Search for the cell housing the specified text and yield its (x, y) center coordinate. 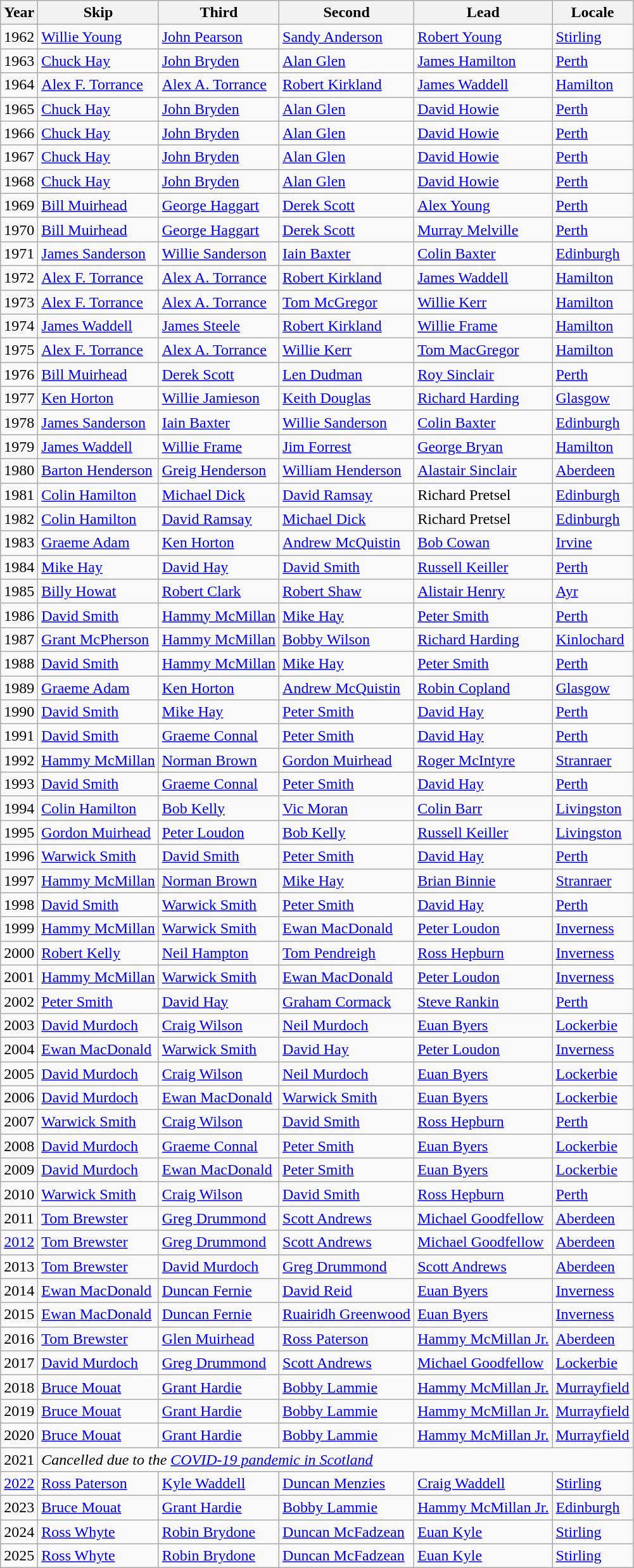
2020 (19, 1435)
1987 (19, 639)
David Reid (347, 1291)
1990 (19, 712)
1981 (19, 495)
1984 (19, 567)
2022 (19, 1484)
1997 (19, 881)
Sandy Anderson (347, 37)
Glen Muirhead (219, 1339)
1991 (19, 736)
Tom McGregor (347, 302)
Duncan Menzies (347, 1484)
1993 (19, 784)
1971 (19, 253)
2016 (19, 1339)
Greig Henderson (219, 471)
John Pearson (219, 37)
1970 (19, 229)
1962 (19, 37)
Willie Young (98, 37)
1973 (19, 302)
2017 (19, 1363)
Brian Binnie (483, 881)
1972 (19, 277)
2013 (19, 1266)
Steve Rankin (483, 1001)
2025 (19, 1556)
1976 (19, 374)
1992 (19, 760)
Roy Sinclair (483, 374)
James Hamilton (483, 61)
1969 (19, 205)
Robert Clark (219, 591)
1996 (19, 857)
Vic Moran (347, 808)
1999 (19, 929)
Craig Waddell (483, 1484)
Roger McIntyre (483, 760)
1988 (19, 663)
2011 (19, 1218)
Robert Young (483, 37)
1978 (19, 423)
Keith Douglas (347, 398)
1989 (19, 687)
2008 (19, 1146)
2009 (19, 1170)
Barton Henderson (98, 471)
George Bryan (483, 447)
Tom MacGregor (483, 350)
Kinlochard (593, 639)
1979 (19, 447)
Jim Forrest (347, 447)
2023 (19, 1508)
1998 (19, 905)
2010 (19, 1194)
1968 (19, 181)
Skip (98, 13)
2001 (19, 977)
Len Dudman (347, 374)
Second (347, 13)
2004 (19, 1049)
William Henderson (347, 471)
Neil Hampton (219, 953)
Irvine (593, 543)
2006 (19, 1098)
Kyle Waddell (219, 1484)
Ayr (593, 591)
Grant McPherson (98, 639)
Ruairidh Greenwood (347, 1315)
2012 (19, 1242)
Robert Kelly (98, 953)
2015 (19, 1315)
2005 (19, 1074)
2000 (19, 953)
Alastair Sinclair (483, 471)
1966 (19, 133)
Locale (593, 13)
Colin Barr (483, 808)
2024 (19, 1532)
2007 (19, 1122)
Murray Melville (483, 229)
2019 (19, 1411)
2018 (19, 1387)
1967 (19, 157)
1985 (19, 591)
Willie Jamieson (219, 398)
Lead (483, 13)
Year (19, 13)
1986 (19, 615)
2002 (19, 1001)
1980 (19, 471)
Bob Cowan (483, 543)
1964 (19, 85)
2003 (19, 1025)
Billy Howat (98, 591)
2021 (19, 1459)
1974 (19, 326)
Alex Young (483, 205)
Third (219, 13)
1983 (19, 543)
1982 (19, 519)
1994 (19, 808)
1965 (19, 109)
1995 (19, 832)
2014 (19, 1291)
Cancelled due to the COVID-19 pandemic in Scotland (336, 1459)
James Steele (219, 326)
Alistair Henry (483, 591)
Robert Shaw (347, 591)
Robin Copland (483, 687)
Graham Cormack (347, 1001)
1977 (19, 398)
1963 (19, 61)
Tom Pendreigh (347, 953)
Bobby Wilson (347, 639)
1975 (19, 350)
